For the text-containing cell, return its midpoint in [x, y] coordinate format. 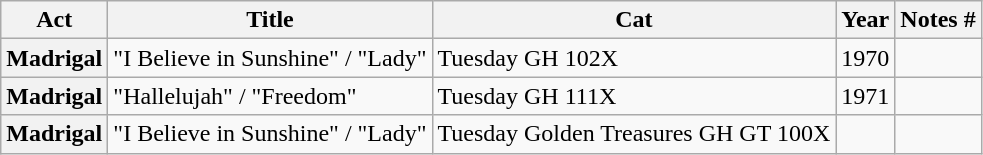
Notes # [938, 20]
Act [54, 20]
Cat [634, 20]
1971 [866, 96]
Year [866, 20]
Tuesday GH 111X [634, 96]
1970 [866, 58]
Tuesday Golden Treasures GH GT 100X [634, 134]
Title [270, 20]
Tuesday GH 102X [634, 58]
"Hallelujah" / "Freedom" [270, 96]
